Locate the cell with the specified text and output its (x, y) center coordinate. 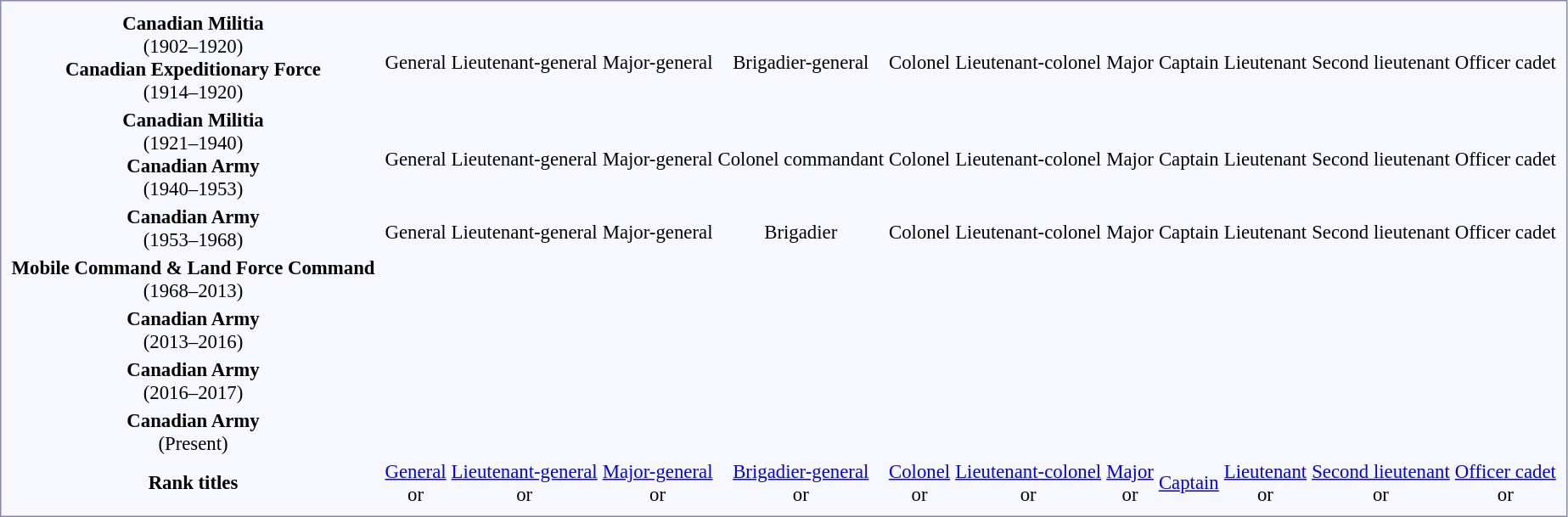
Second lieutenant or (1381, 482)
Rank titles (194, 482)
Brigadier-general (801, 63)
Mobile Command & Land Force Command(1968–2013) (194, 278)
Brigadier-general or (801, 482)
Lieutenant-general or (525, 482)
Canadian Army(2016–2017) (194, 380)
Canadian Army(Present) (194, 431)
Officer cadet or (1505, 482)
Lieutenant-colonel or (1029, 482)
Colonel commandant (801, 160)
Lieutenant or (1265, 482)
Canadian Militia(1902–1920)Canadian Expeditionary Force(1914–1920) (194, 58)
General or (416, 482)
Canadian Army(2013–2016) (194, 329)
Canadian Army(1953–1968) (194, 228)
Colonel or (920, 482)
Canadian Militia(1921–1940)Canadian Army(1940–1953) (194, 155)
Major or (1131, 482)
Brigadier (801, 231)
Major-general or (657, 482)
